From the cell containing the given text, extract its center point as [x, y] coordinate. 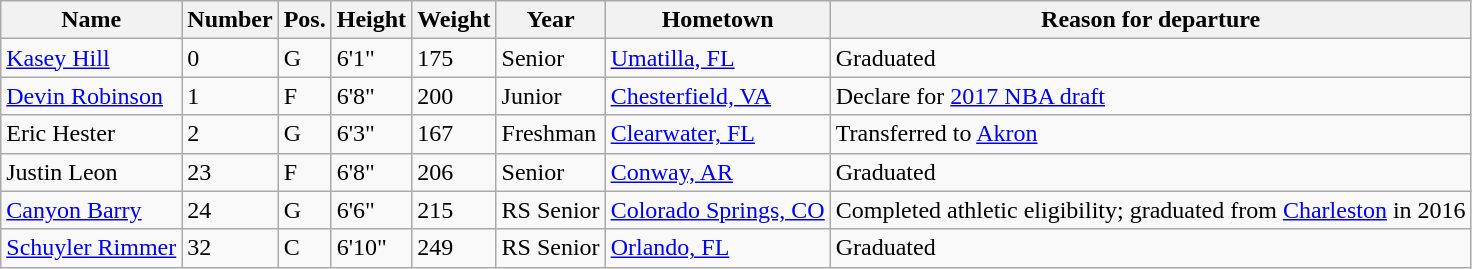
Schuyler Rimmer [92, 248]
Chesterfield, VA [718, 96]
6'1" [371, 58]
Weight [454, 20]
6'3" [371, 134]
Clearwater, FL [718, 134]
Pos. [304, 20]
Name [92, 20]
Hometown [718, 20]
32 [230, 248]
Junior [550, 96]
Conway, AR [718, 172]
200 [454, 96]
0 [230, 58]
Colorado Springs, CO [718, 210]
249 [454, 248]
Kasey Hill [92, 58]
Completed athletic eligibility; graduated from Charleston in 2016 [1150, 210]
Devin Robinson [92, 96]
Freshman [550, 134]
206 [454, 172]
C [304, 248]
175 [454, 58]
Umatilla, FL [718, 58]
167 [454, 134]
Height [371, 20]
2 [230, 134]
23 [230, 172]
Transferred to Akron [1150, 134]
6'6" [371, 210]
215 [454, 210]
Orlando, FL [718, 248]
Year [550, 20]
6'10" [371, 248]
Reason for departure [1150, 20]
Justin Leon [92, 172]
24 [230, 210]
Eric Hester [92, 134]
Declare for 2017 NBA draft [1150, 96]
Number [230, 20]
Canyon Barry [92, 210]
1 [230, 96]
